Locate the cell with the specified text and output its (x, y) center coordinate. 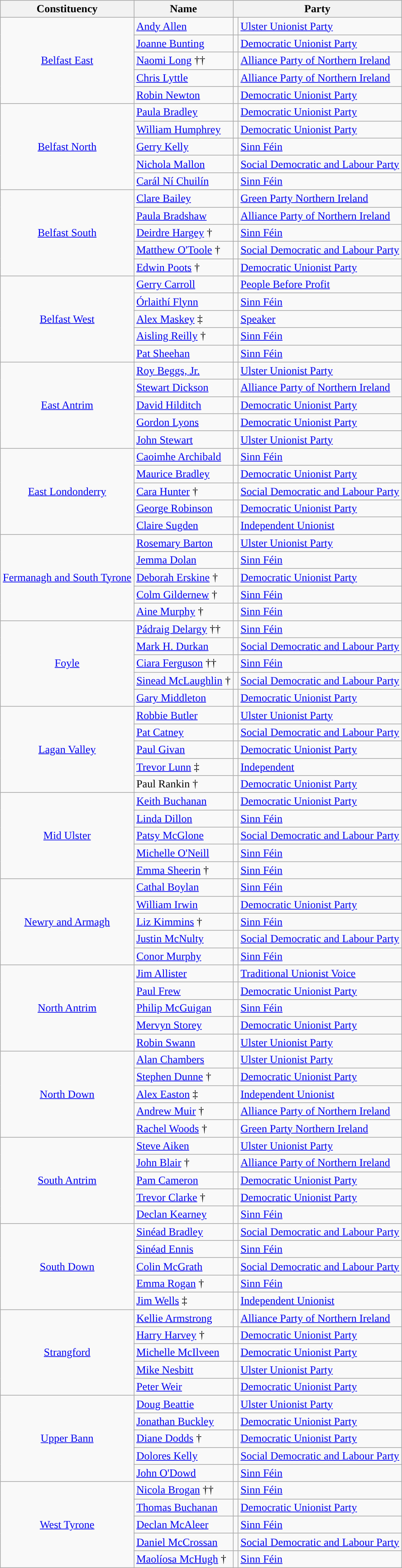
Rosemary Barton (184, 543)
Sinead McLaughlin † (184, 681)
Nichola Mallon (184, 164)
Fermanagh and South Tyrone (67, 577)
North Down (67, 1094)
Michelle McIlveen (184, 1353)
Jim Allister (184, 973)
Paula Bradley (184, 112)
Conor Murphy (184, 956)
Upper Bann (67, 1439)
David Hilditch (184, 405)
North Antrim (67, 1008)
Naomi Long †† (184, 61)
Thomas Buchanan (184, 1507)
Gerry Carroll (184, 285)
Jim Wells ‡ (184, 1301)
Linda Dillon (184, 819)
Mark H. Durkan (184, 646)
People Before Profit (320, 285)
Deborah Erskine † (184, 577)
Gary Middleton (184, 698)
Joanne Bunting (184, 43)
John Stewart (184, 439)
Trevor Clarke † (184, 1197)
Jemma Dolan (184, 560)
Robin Newton (184, 95)
Daniel McCrossan (184, 1542)
Steve Aiken (184, 1146)
Andrew Muir † (184, 1111)
Órlaithí Flynn (184, 302)
South Down (67, 1266)
Constituency (67, 9)
Maurice Bradley (184, 474)
Belfast West (67, 319)
Sinéad Bradley (184, 1232)
Caoimhe Archibald (184, 457)
Name (184, 9)
Michelle O'Neill (184, 853)
William Irwin (184, 905)
Speaker (320, 319)
East Antrim (67, 405)
Paula Bradshaw (184, 216)
Belfast East (67, 61)
Alex Maskey ‡ (184, 319)
Liz Kimmins † (184, 922)
South Antrim (67, 1180)
Carál Ní Chuilín (184, 181)
Stephen Dunne † (184, 1077)
Pam Cameron (184, 1180)
Colm Gildernew † (184, 595)
Belfast South (67, 233)
John O'Dowd (184, 1473)
Nicola Brogan †† (184, 1490)
Declan McAleer (184, 1525)
Paul Rankin † (184, 784)
Chris Lyttle (184, 78)
Newry and Armagh (67, 922)
Cara Hunter † (184, 491)
Pádraig Delargy †† (184, 629)
Mid Ulster (67, 836)
Independent (320, 767)
Edwin Poots † (184, 267)
Gordon Lyons (184, 422)
Alex Easton ‡ (184, 1094)
Colin McGrath (184, 1266)
Declan Kearney (184, 1215)
Stewart Dickson (184, 388)
Pat Sheehan (184, 353)
Aine Murphy † (184, 612)
Paul Givan (184, 749)
Lagan Valley (67, 749)
Mervyn Storey (184, 1025)
Diane Dodds † (184, 1439)
Doug Beattie (184, 1404)
Philip McGuigan (184, 1008)
Gerry Kelly (184, 147)
Mike Nesbitt (184, 1370)
Robin Swann (184, 1042)
John Blair † (184, 1163)
Trevor Lunn ‡ (184, 767)
Maolíosa McHugh † (184, 1559)
Emma Rogan † (184, 1283)
William Humphrey (184, 129)
Belfast North (67, 147)
Harry Harvey † (184, 1335)
Jonathan Buckley (184, 1421)
Party (318, 9)
Sinéad Ennis (184, 1249)
Cathal Boylan (184, 887)
Clare Bailey (184, 198)
Emma Sheerin † (184, 870)
Aisling Reilly † (184, 336)
Matthew O'Toole † (184, 250)
West Tyrone (67, 1525)
Alan Chambers (184, 1060)
Strangford (67, 1353)
Kellie Armstrong (184, 1318)
Deirdre Hargey † (184, 233)
Pat Catney (184, 732)
Patsy McGlone (184, 836)
Andy Allen (184, 26)
Keith Buchanan (184, 801)
Traditional Unionist Voice (320, 973)
George Robinson (184, 509)
Paul Frew (184, 991)
Ciara Ferguson †† (184, 663)
Peter Weir (184, 1387)
Foyle (67, 663)
Rachel Woods † (184, 1129)
Dolores Kelly (184, 1456)
Roy Beggs, Jr. (184, 371)
Robbie Butler (184, 715)
East Londonderry (67, 491)
Claire Sugden (184, 526)
Justin McNulty (184, 939)
